Return [X, Y] of the center of cell containing provided text 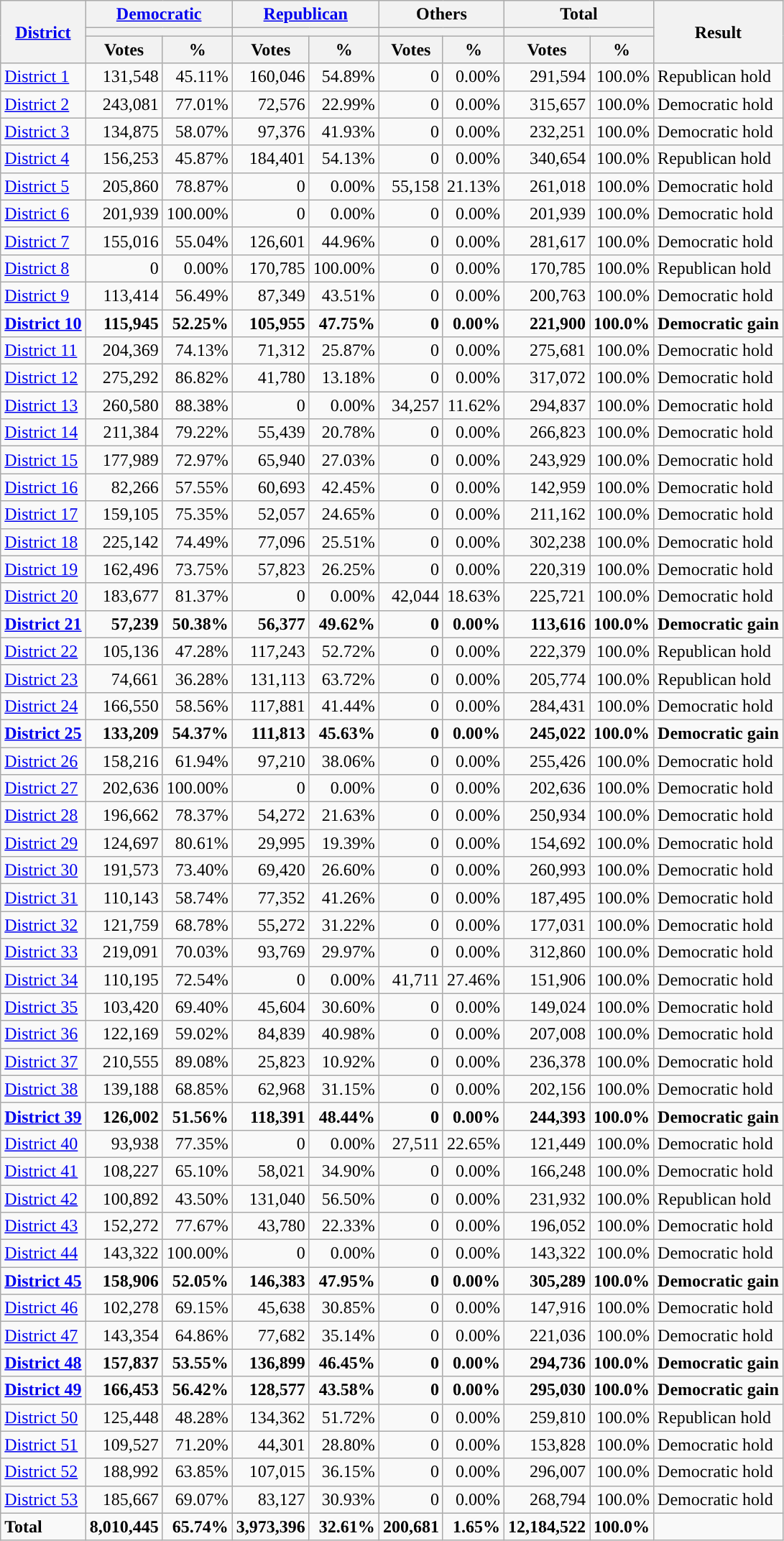
District 9 [43, 295]
47.75% [343, 323]
115,945 [124, 323]
65.74% [197, 1527]
260,580 [124, 405]
34.90% [343, 1171]
District 51 [43, 1445]
55,439 [270, 433]
Republican [305, 14]
65,940 [270, 460]
126,601 [270, 241]
54.37% [197, 733]
296,007 [546, 1472]
222,379 [546, 651]
205,774 [546, 678]
184,401 [270, 159]
41.93% [343, 132]
69.40% [197, 1007]
255,426 [546, 761]
225,142 [124, 542]
District 23 [43, 678]
63.85% [197, 1472]
143,354 [124, 1335]
118,391 [270, 1116]
District 38 [43, 1089]
52.25% [197, 323]
56.42% [197, 1390]
77,682 [270, 1335]
District 37 [43, 1062]
74.49% [197, 542]
275,681 [546, 351]
154,692 [546, 843]
42,044 [411, 597]
294,837 [546, 405]
51.72% [343, 1417]
142,959 [546, 487]
196,662 [124, 816]
District 32 [43, 925]
59.02% [197, 1034]
District 45 [43, 1281]
45,638 [270, 1308]
75.35% [197, 515]
219,091 [124, 952]
District 18 [43, 542]
43.50% [197, 1198]
149,024 [546, 1007]
52.72% [343, 651]
177,989 [124, 460]
District 10 [43, 323]
103,420 [124, 1007]
157,837 [124, 1363]
District 24 [43, 706]
27.46% [473, 980]
268,794 [546, 1499]
284,431 [546, 706]
District 14 [43, 433]
71,312 [270, 351]
44,301 [270, 1445]
108,227 [124, 1171]
47.95% [343, 1281]
44.96% [343, 241]
29.97% [343, 952]
77.67% [197, 1226]
266,823 [546, 433]
166,550 [124, 706]
Others [441, 14]
78.87% [197, 186]
81.37% [197, 597]
District 40 [43, 1144]
57,823 [270, 569]
317,072 [546, 378]
232,251 [546, 132]
152,272 [124, 1226]
District 13 [43, 405]
107,015 [270, 1472]
231,932 [546, 1198]
204,369 [124, 351]
121,449 [546, 1144]
259,810 [546, 1417]
294,736 [546, 1363]
210,555 [124, 1062]
58,021 [270, 1171]
36.15% [343, 1472]
22.65% [473, 1144]
District 36 [43, 1034]
49.62% [343, 624]
207,008 [546, 1034]
196,052 [546, 1226]
57.55% [197, 487]
18.63% [473, 597]
88.38% [197, 405]
41.26% [343, 898]
136,899 [270, 1363]
55,272 [270, 925]
105,136 [124, 651]
District 12 [43, 378]
District 52 [43, 1472]
125,448 [124, 1417]
340,654 [546, 159]
134,362 [270, 1417]
26.60% [343, 870]
District 31 [43, 898]
147,916 [546, 1308]
79.22% [197, 433]
205,860 [124, 186]
District 33 [43, 952]
53.55% [197, 1363]
211,162 [546, 515]
72.54% [197, 980]
42.45% [343, 487]
54,272 [270, 816]
30.93% [343, 1499]
78.37% [197, 816]
District 4 [43, 159]
District 47 [43, 1335]
315,657 [546, 104]
82,266 [124, 487]
31.22% [343, 925]
29,995 [270, 843]
8,010,445 [124, 1527]
3,973,396 [270, 1527]
District 20 [43, 597]
District 6 [43, 213]
51.56% [197, 1116]
55,158 [411, 186]
District 34 [43, 980]
27,511 [411, 1144]
302,238 [546, 542]
21.63% [343, 816]
30.85% [343, 1308]
113,414 [124, 295]
111,813 [270, 733]
24.65% [343, 515]
38.06% [343, 761]
89.08% [197, 1062]
243,081 [124, 104]
41.44% [343, 706]
128,577 [270, 1390]
131,548 [124, 77]
61.94% [197, 761]
187,495 [546, 898]
District 3 [43, 132]
District 5 [43, 186]
District 29 [43, 843]
47.28% [197, 651]
43,780 [270, 1226]
District 22 [43, 651]
243,929 [546, 460]
87,349 [270, 295]
45.11% [197, 77]
48.44% [343, 1116]
District 11 [43, 351]
District 49 [43, 1390]
31.15% [343, 1089]
312,860 [546, 952]
131,113 [270, 678]
245,022 [546, 733]
District 39 [43, 1116]
69.07% [197, 1499]
56,377 [270, 624]
28.80% [343, 1445]
43.51% [343, 295]
District [43, 32]
97,210 [270, 761]
200,681 [411, 1527]
109,527 [124, 1445]
52,057 [270, 515]
Result [719, 32]
11.62% [473, 405]
District 50 [43, 1417]
188,992 [124, 1472]
110,195 [124, 980]
86.82% [197, 378]
146,383 [270, 1281]
139,188 [124, 1089]
225,721 [546, 597]
73.40% [197, 870]
63.72% [343, 678]
District 21 [43, 624]
10.92% [343, 1062]
221,900 [546, 323]
134,875 [124, 132]
305,289 [546, 1281]
166,248 [546, 1171]
District 16 [43, 487]
58.07% [197, 132]
221,036 [546, 1335]
District 8 [43, 268]
153,828 [546, 1445]
District 7 [43, 241]
22.33% [343, 1226]
Democratic [159, 14]
183,677 [124, 597]
117,881 [270, 706]
236,378 [546, 1062]
105,955 [270, 323]
77,096 [270, 542]
74.13% [197, 351]
52.05% [197, 1281]
295,030 [546, 1390]
69.15% [197, 1308]
50.38% [197, 624]
80.61% [197, 843]
56.50% [343, 1198]
291,594 [546, 77]
58.56% [197, 706]
250,934 [546, 816]
121,759 [124, 925]
25.87% [343, 351]
73.75% [197, 569]
102,278 [124, 1308]
71.20% [197, 1445]
District 15 [43, 460]
District 17 [43, 515]
185,667 [124, 1499]
200,763 [546, 295]
District 1 [43, 77]
260,993 [546, 870]
District 48 [43, 1363]
43.58% [343, 1390]
124,697 [124, 843]
55.04% [197, 241]
District 42 [43, 1198]
21.13% [473, 186]
65.10% [197, 1171]
District 2 [43, 104]
113,616 [546, 624]
93,938 [124, 1144]
97,376 [270, 132]
64.86% [197, 1335]
281,617 [546, 241]
83,127 [270, 1499]
25.51% [343, 542]
57,239 [124, 624]
151,906 [546, 980]
45,604 [270, 1007]
19.39% [343, 843]
202,156 [546, 1089]
133,209 [124, 733]
100,892 [124, 1198]
275,292 [124, 378]
26.25% [343, 569]
122,169 [124, 1034]
District 43 [43, 1226]
54.89% [343, 77]
131,040 [270, 1198]
72.97% [197, 460]
56.49% [197, 295]
191,573 [124, 870]
117,243 [270, 651]
District 35 [43, 1007]
District 26 [43, 761]
District 27 [43, 788]
68.85% [197, 1089]
27.03% [343, 460]
District 46 [43, 1308]
69,420 [270, 870]
159,105 [124, 515]
22.99% [343, 104]
32.61% [343, 1527]
126,002 [124, 1116]
155,016 [124, 241]
77.01% [197, 104]
62,968 [270, 1089]
District 28 [43, 816]
District 53 [43, 1499]
58.74% [197, 898]
District 19 [43, 569]
25,823 [270, 1062]
162,496 [124, 569]
13.18% [343, 378]
District 44 [43, 1253]
45.63% [343, 733]
177,031 [546, 925]
20.78% [343, 433]
110,143 [124, 898]
12,184,522 [546, 1527]
30.60% [343, 1007]
77,352 [270, 898]
84,839 [270, 1034]
District 25 [43, 733]
72,576 [270, 104]
1.65% [473, 1527]
220,319 [546, 569]
156,253 [124, 159]
77.35% [197, 1144]
41,711 [411, 980]
160,046 [270, 77]
54.13% [343, 159]
48.28% [197, 1417]
261,018 [546, 186]
158,216 [124, 761]
158,906 [124, 1281]
68.78% [197, 925]
70.03% [197, 952]
93,769 [270, 952]
74,661 [124, 678]
45.87% [197, 159]
211,384 [124, 433]
46.45% [343, 1363]
District 30 [43, 870]
41,780 [270, 378]
244,393 [546, 1116]
District 41 [43, 1171]
166,453 [124, 1390]
34,257 [411, 405]
60,693 [270, 487]
40.98% [343, 1034]
35.14% [343, 1335]
36.28% [197, 678]
